Extract the (X, Y) coordinate from the center of the cell holding the provided text.  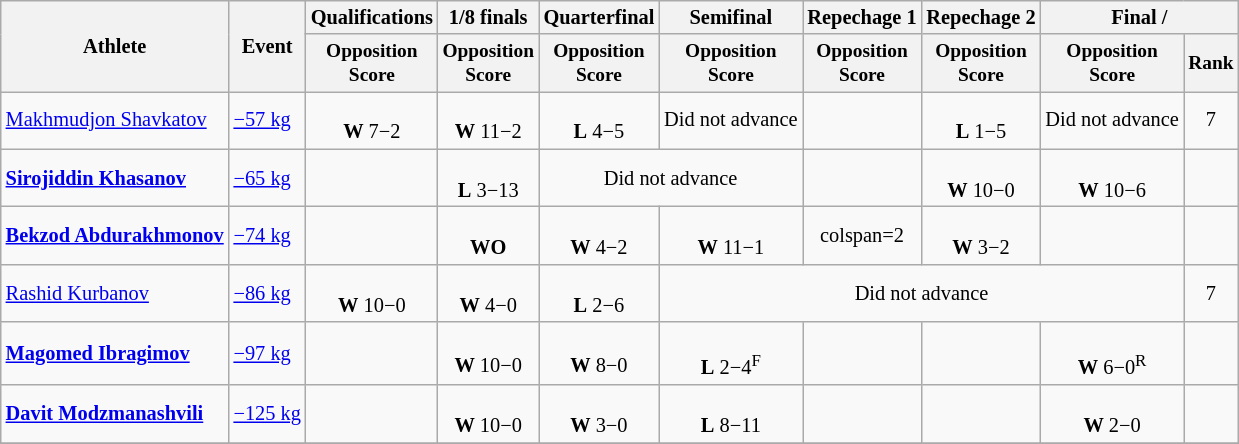
Athlete (115, 46)
W 3−0 (600, 414)
Davit Modzmanashvili (115, 414)
−97 kg (268, 354)
W 11−1 (730, 236)
Repechage 1 (862, 17)
W 6−0R (1112, 354)
Semifinal (730, 17)
W 2−0 (1112, 414)
Event (268, 46)
1/8 finals (488, 17)
Magomed Ibragimov (115, 354)
W 10−6 (1112, 178)
L 8−11 (730, 414)
Rashid Kurbanov (115, 293)
L 4−5 (600, 120)
W 3−2 (980, 236)
L 2−6 (600, 293)
Quarterfinal (600, 17)
Bekzod Abdurakhmonov (115, 236)
−57 kg (268, 120)
W 4−2 (600, 236)
Qualifications (372, 17)
−74 kg (268, 236)
W 4−0 (488, 293)
W 8−0 (600, 354)
Sirojiddin Khasanov (115, 178)
L 2−4F (730, 354)
Rank (1211, 62)
Final / (1139, 17)
W 11−2 (488, 120)
WO (488, 236)
W 7−2 (372, 120)
Repechage 2 (980, 17)
−65 kg (268, 178)
Makhmudjon Shavkatov (115, 120)
colspan=2 (862, 236)
−125 kg (268, 414)
L 3−13 (488, 178)
−86 kg (268, 293)
L 1−5 (980, 120)
